Search for the cell housing the specified text and yield its [X, Y] center coordinate. 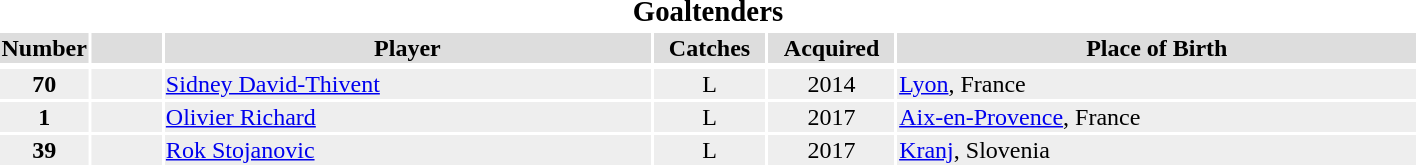
Olivier Richard [407, 117]
Rok Stojanovic [407, 150]
Player [407, 48]
70 [44, 84]
Catches [709, 48]
Number [44, 48]
2014 [832, 84]
Place of Birth [1157, 48]
39 [44, 150]
Kranj, Slovenia [1157, 150]
Acquired [832, 48]
1 [44, 117]
Sidney David-Thivent [407, 84]
Lyon, France [1157, 84]
Aix-en-Provence, France [1157, 117]
